Identify which cell holds the provided text, then report its (X, Y) central coordinate. 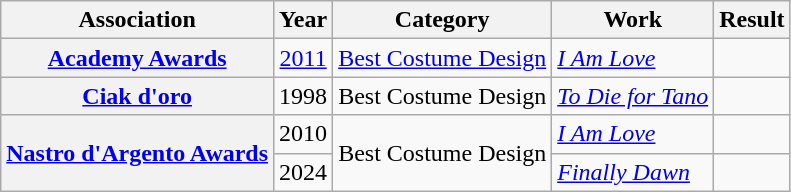
Ciak d'oro (138, 96)
Year (304, 20)
Academy Awards (138, 58)
1998 (304, 96)
Result (752, 20)
Nastro d'Argento Awards (138, 153)
2024 (304, 172)
2011 (304, 58)
2010 (304, 134)
Finally Dawn (633, 172)
Work (633, 20)
Category (442, 20)
To Die for Tano (633, 96)
Association (138, 20)
